Extract the (x, y) coordinate from the center of the cell holding the provided text.  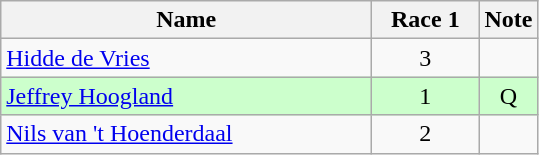
Nils van 't Hoenderdaal (186, 134)
2 (426, 134)
Race 1 (426, 20)
1 (426, 96)
Name (186, 20)
Jeffrey Hoogland (186, 96)
Hidde de Vries (186, 58)
Note (508, 20)
Q (508, 96)
3 (426, 58)
